Identify which cell holds the provided text, then report its (X, Y) central coordinate. 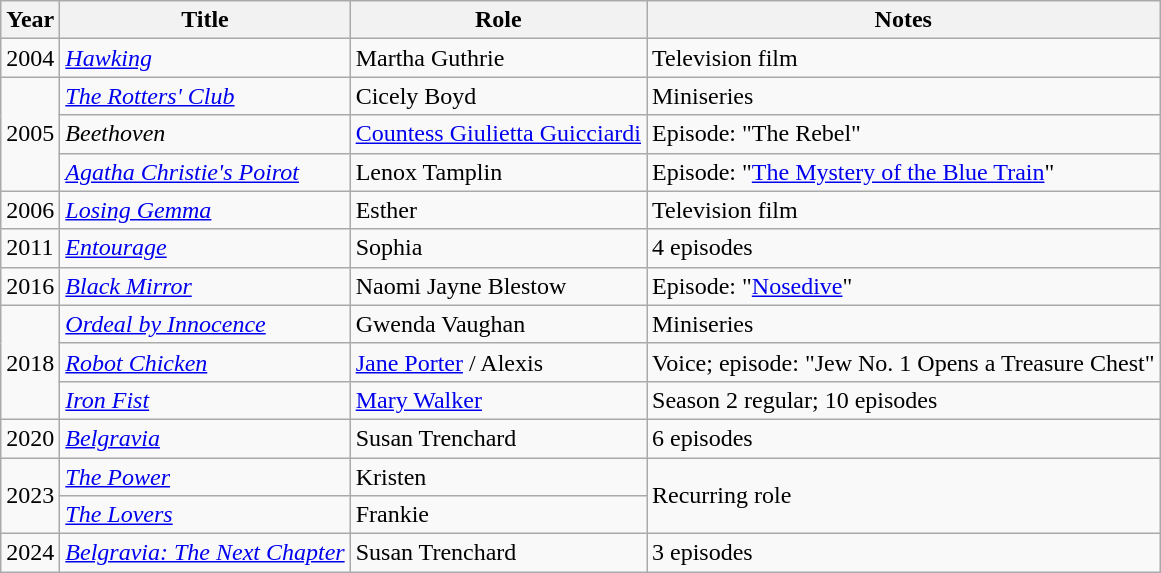
Agatha Christie's Poirot (205, 172)
2006 (30, 210)
Episode: "The Rebel" (902, 134)
Episode: "The Mystery of the Blue Train" (902, 172)
Year (30, 20)
Iron Fist (205, 400)
Esther (498, 210)
Episode: "Nosedive" (902, 286)
2004 (30, 58)
Title (205, 20)
Sophia (498, 248)
2024 (30, 553)
Role (498, 20)
2023 (30, 496)
3 episodes (902, 553)
The Rotters' Club (205, 96)
Robot Chicken (205, 362)
2005 (30, 134)
Hawking (205, 58)
Naomi Jayne Blestow (498, 286)
Belgravia (205, 438)
Losing Gemma (205, 210)
Martha Guthrie (498, 58)
Cicely Boyd (498, 96)
2018 (30, 362)
Beethoven (205, 134)
Gwenda Vaughan (498, 324)
Kristen (498, 477)
Entourage (205, 248)
Black Mirror (205, 286)
The Power (205, 477)
Belgravia: The Next Chapter (205, 553)
Frankie (498, 515)
Notes (902, 20)
4 episodes (902, 248)
Season 2 regular; 10 episodes (902, 400)
2020 (30, 438)
2011 (30, 248)
The Lovers (205, 515)
Mary Walker (498, 400)
Recurring role (902, 496)
Countess Giulietta Guicciardi (498, 134)
Ordeal by Innocence (205, 324)
6 episodes (902, 438)
2016 (30, 286)
Voice; episode: "Jew No. 1 Opens a Treasure Chest" (902, 362)
Lenox Tamplin (498, 172)
Jane Porter / Alexis (498, 362)
